Locate the cell with the specified text and output its (X, Y) center coordinate. 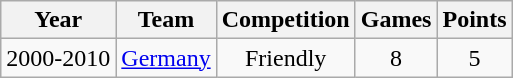
Games (396, 20)
Competition (286, 20)
2000-2010 (58, 58)
8 (396, 58)
Germany (166, 58)
Points (474, 20)
5 (474, 58)
Team (166, 20)
Year (58, 20)
Friendly (286, 58)
